Identify which cell holds the provided text, then report its (X, Y) central coordinate. 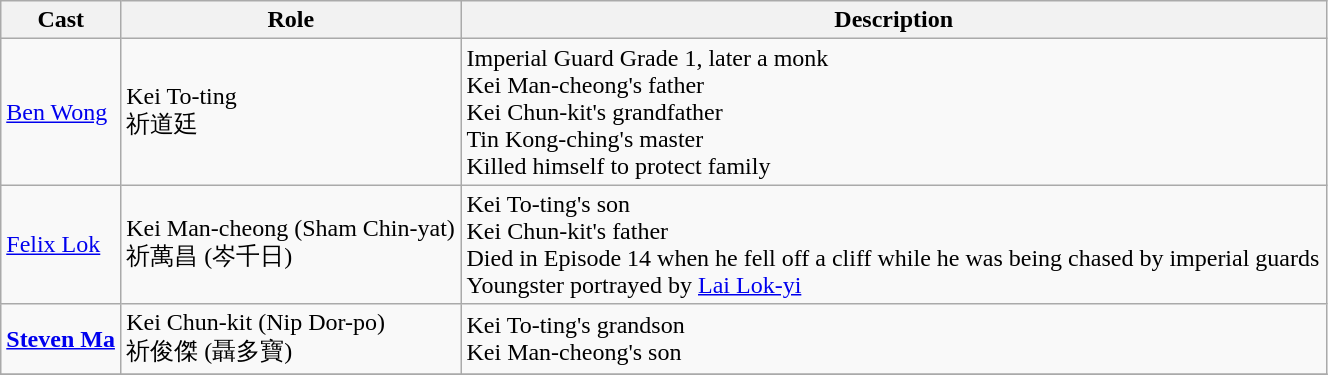
Kei To-ting祈道廷 (291, 112)
Felix Lok (61, 244)
Ben Wong (61, 112)
Imperial Guard Grade 1, later a monkKei Man-cheong's fatherKei Chun-kit's grandfatherTin Kong-ching's masterKilled himself to protect family (894, 112)
Cast (61, 20)
Role (291, 20)
Kei To-ting's grandsonKei Man-cheong's son (894, 339)
Kei Man-cheong (Sham Chin-yat)祈萬昌 (岑千日) (291, 244)
Description (894, 20)
Steven Ma (61, 339)
Kei Chun-kit (Nip Dor-po)祈俊傑 (聶多寶) (291, 339)
